Return [X, Y] of the center of cell containing provided text 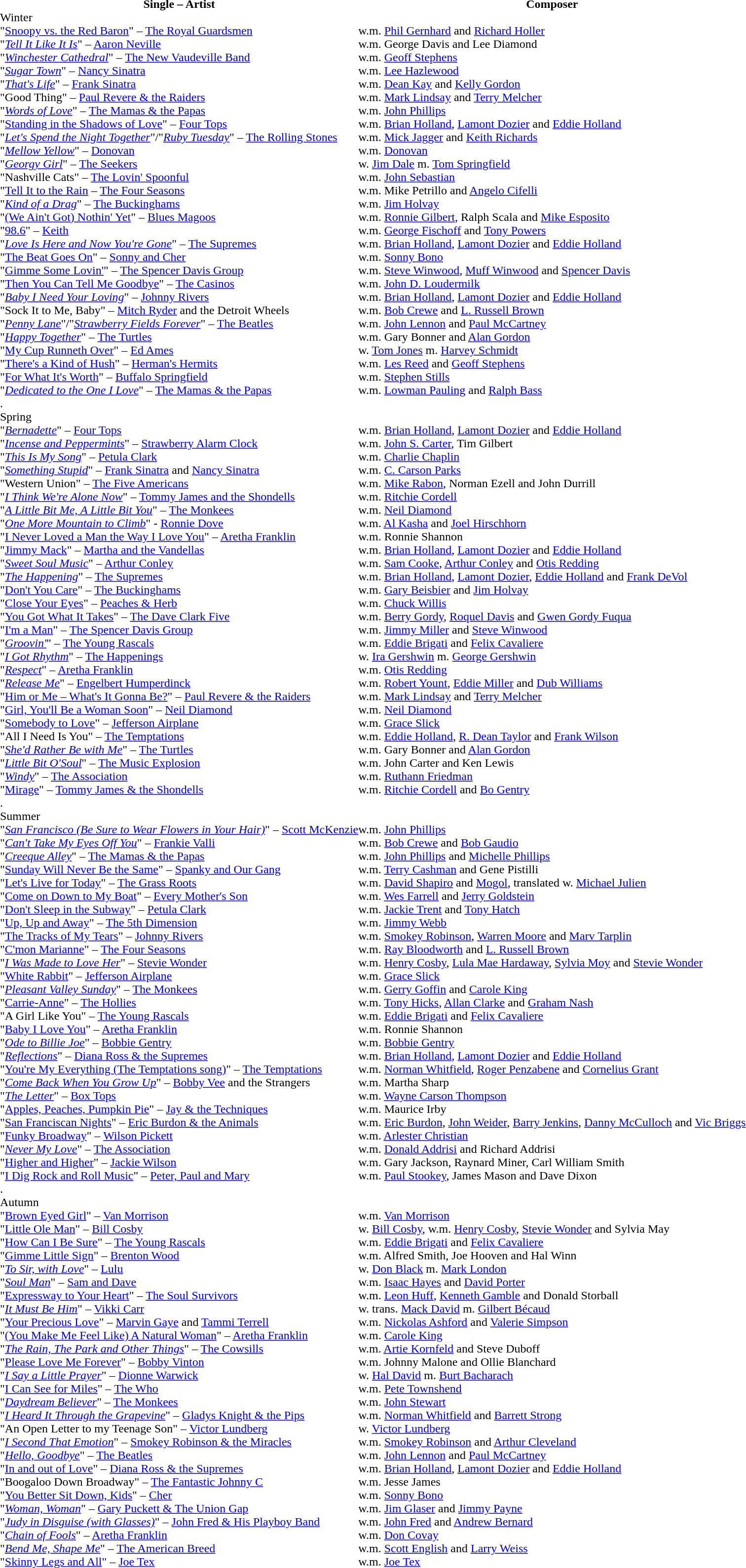
w.m. Arlester Christian [552, 1136]
w.m. Artie Kornfeld and Steve Duboff [552, 1349]
"I Was Made to Love Her" – Stevie Wonder [179, 962]
w.m. Otis Redding [552, 670]
"Don't You Care" – The Buckinghams [179, 590]
"Let's Spend the Night Together"/"Ruby Tuesday" – The Rolling Stones [179, 137]
"A Girl Like You" – The Young Rascals [179, 1016]
w.m. David Shapiro and Mogol, translated w. Michael Julien [552, 883]
"Girl, You'll Be a Woman Soon" – Neil Diamond [179, 710]
"I Heard It Through the Grapevine" – Gladys Knight & the Pips [179, 1415]
"Incense and Peppermints" – Strawberry Alarm Clock [179, 444]
"Ode to Billie Joe" – Bobbie Gentry [179, 1042]
w.m. Donald Addrisi and Richard Addrisi [552, 1149]
"Can't Take My Eyes Off You" – Frankie Valli [179, 843]
"Then You Can Tell Me Goodbye" – The Casinos [179, 284]
"Judy in Disguise (with Glasses)" – John Fred & His Playboy Band [179, 1522]
"Sugar Town" – Nancy Sinatra [179, 71]
"I Dig Rock and Roll Music" – Peter, Paul and Mary [179, 1176]
"Tell It to the Rain – The Four Seasons [179, 190]
w.m. Al Kasha and Joel Hirschhorn [552, 524]
"Carrie-Anne" – The Hollies [179, 1003]
"Your Precious Love" – Marvin Gaye and Tammi Terrell [179, 1322]
"In and out of Love" – Diana Ross & the Supremes [179, 1468]
"She'd Rather Be with Me" – The Turtles [179, 749]
"Pleasant Valley Sunday" – The Monkees [179, 989]
w.m. Eric Burdon, John Weider, Barry Jenkins, Danny McCulloch and Vic Briggs [552, 1122]
"My Cup Runneth Over" – Ed Ames [179, 350]
"(You Make Me Feel Like) A Natural Woman" – Aretha Franklin [179, 1335]
"Creeque Alley" – The Mamas & the Papas [179, 856]
"Never My Love" – The Association [179, 1149]
w. Hal David m. Burt Bacharach [552, 1376]
w.m. Norman Whitfield, Roger Penzabene and Cornelius Grant [552, 1069]
"Release Me" – Engelbert Humperdinck [179, 683]
"You Better Sit Down, Kids" – Cher [179, 1495]
w.m. Pete Townshend [552, 1389]
w.m. Wes Farrell and Jerry Goldstein [552, 896]
Summer [179, 817]
Winter [179, 18]
"Good Thing" – Paul Revere & the Raiders [179, 98]
w.m. Nickolas Ashford and Valerie Simpson [552, 1322]
"The Letter" – Box Tops [179, 1096]
"C'mon Marianne" – The Four Seasons [179, 950]
"Hello, Goodbye" – The Beatles [179, 1456]
w.m. Norman Whitfield and Barrett Strong [552, 1415]
"Standing in the Shadows of Love" – Four Tops [179, 124]
"San Francisco (Be Sure to Wear Flowers in Your Hair)" – Scott McKenzie [179, 829]
"Western Union" – The Five Americans [179, 483]
"I Can See for Miles" – The Who [179, 1389]
"Bernadette" – Four Tops [179, 430]
w.m. Steve Winwood, Muff Winwood and Spencer Davis [552, 270]
"Reflections" – Diana Ross & the Supremes [179, 1056]
"Let's Live for Today" – The Grass Roots [179, 883]
"Woman, Woman" – Gary Puckett & The Union Gap [179, 1509]
"Sock It to Me, Baby" – Mitch Ryder and the Detroit Wheels [179, 311]
"A Little Bit Me, A Little Bit You" – The Monkees [179, 510]
"Come on Down to My Boat" – Every Mother's Son [179, 896]
w.m. Johnny Malone and Ollie Blanchard [552, 1362]
"I Think We're Alone Now" – Tommy James and the Shondells [179, 497]
w.m. Ray Bloodworth and L. Russell Brown [552, 950]
"Love Is Here and Now You're Gone" – The Supremes [179, 244]
"You're My Everything (The Temptations song)" – The Temptations [179, 1069]
"Daydream Believer" – The Monkees [179, 1402]
"Groovin'" – The Young Rascals [179, 643]
"Chain of Fools" – Aretha Franklin [179, 1535]
w.m. John Carter and Ken Lewis [552, 763]
"Snoopy vs. the Red Baron" – The Royal Guardsmen [179, 31]
"I'm a Man" – The Spencer Davis Group [179, 630]
w.m. Brian Holland, Lamont Dozier, Eddie Holland and Frank DeVol [552, 577]
w.m. Terry Cashman and Gene Pistilli [552, 870]
"Higher and Higher" – Jackie Wilson [179, 1163]
w.m. Mike Rabon, Norman Ezell and John Durrill [552, 483]
w.m. Mike Petrillo and Angelo Cifelli [552, 190]
w.m. Stephen Stills [552, 377]
"All I Need Is You" – The Temptations [179, 737]
w.m. Alfred Smith, Joe Hooven and Hal Winn [552, 1255]
w.m. Isaac Hayes and David Porter [552, 1282]
"Boogaloo Down Broadway" – The Fantastic Johnny C [179, 1482]
w.m. John Sebastian [552, 178]
"I Never Loved a Man the Way I Love You" – Aretha Franklin [179, 536]
w. Tom Jones m. Harvey Schmidt [552, 350]
"Words of Love" – The Mamas & the Papas [179, 110]
w.m. John D. Loudermilk [552, 284]
"There's a Kind of Hush" – Herman's Hermits [179, 364]
"To Sir, with Love" – Lulu [179, 1269]
"White Rabbit" – Jefferson Airplane [179, 976]
"Baby I Need Your Loving" – Johnny Rivers [179, 297]
w.m. Tony Hicks, Allan Clarke and Graham Nash [552, 1003]
w.m. Ronnie Gilbert, Ralph Scala and Mike Esposito [552, 217]
"Him or Me – What's It Gonna Be?" – Paul Revere & the Raiders [179, 696]
"I Say a Little Prayer" – Dionne Warwick [179, 1376]
"I Second That Emotion" – Smokey Robinson & the Miracles [179, 1442]
w.m. John Phillips and Michelle Phillips [552, 856]
"That's Life" – Frank Sinatra [179, 84]
w.m. Martha Sharp [552, 1083]
"Dedicated to the One I Love" – The Mamas & the Papas [179, 391]
w.m. Jimmy Webb [552, 923]
w.m. Lee Hazlewood [552, 71]
"How Can I Be Sure" – The Young Rascals [179, 1243]
w. trans. Mack David m. Gilbert Bécaud [552, 1309]
"Something Stupid" – Frank Sinatra and Nancy Sinatra [179, 470]
"Windy" – The Association [179, 776]
"Brown Eyed Girl" – Van Morrison [179, 1216]
w.m. Jesse James [552, 1482]
w.m. Charlie Chaplin [552, 457]
Spring [179, 417]
w.m. Sam Cooke, Arthur Conley and Otis Redding [552, 563]
w.m. Bob Crewe and L. Russell Brown [552, 311]
w.m. Ritchie Cordell and Bo Gentry [552, 790]
w.m. C. Carson Parks [552, 470]
w.m. Les Reed and Geoff Stephens [552, 364]
Autumn [179, 1202]
"Jimmy Mack" – Martha and the Vandellas [179, 550]
"Tell It Like It Is" – Aaron Neville [179, 44]
w.m. Leon Huff, Kenneth Gamble and Donald Storball [552, 1296]
w.m. John Fred and Andrew Bernard [552, 1522]
"Respect" – Aretha Franklin [179, 670]
w.m. Jimmy Miller and Steve Winwood [552, 630]
w. Jim Dale m. Tom Springfield [552, 164]
"(We Ain't Got) Nothin' Yet" – Blues Magoos [179, 217]
"Sweet Soul Music" – Arthur Conley [179, 563]
w.m. Gary Jackson, Raynard Miner, Carl William Smith [552, 1163]
"You Got What It Takes" – The Dave Clark Five [179, 616]
w.m. Lowman Pauling and Ralph Bass [552, 391]
"The Happening" – The Supremes [179, 577]
w.m. Wayne Carson Thompson [552, 1096]
w.m. Jackie Trent and Tony Hatch [552, 909]
w.m. Gary Beisbier and Jim Holvay [552, 590]
w.m. Jim Holvay [552, 204]
"The Beat Goes On" – Sonny and Cher [179, 257]
"Georgy Girl" – The Seekers [179, 164]
w.m. Dean Kay and Kelly Gordon [552, 84]
"Penny Lane"/"Strawberry Fields Forever" – The Beatles [179, 323]
"This Is My Song" – Petula Clark [179, 457]
"Don't Sleep in the Subway" – Petula Clark [179, 909]
w.m. George Davis and Lee Diamond [552, 44]
w. Bill Cosby, w.m. Henry Cosby, Stevie Wonder and Sylvia May [552, 1229]
"Funky Broadway" – Wilson Pickett [179, 1136]
"Mellow Yellow" – Donovan [179, 151]
"Gimme Little Sign" – Brenton Wood [179, 1255]
"Nashville Cats" – The Lovin' Spoonful [179, 178]
"Winchester Cathedral" – The New Vaudeville Band [179, 57]
"It Must Be Him" – Vikki Carr [179, 1309]
w. Victor Lundberg [552, 1429]
w.m. Smokey Robinson, Warren Moore and Marv Tarplin [552, 936]
w.m. Van Morrison [552, 1216]
w.m. Phil Gernhard and Richard Holler [552, 31]
"Somebody to Love" – Jefferson Airplane [179, 723]
"I Got Rhythm" – The Happenings [179, 657]
w.m. Berry Gordy, Roquel Davis and Gwen Gordy Fuqua [552, 616]
"Apples, Peaches, Pumpkin Pie" – Jay & the Techniques [179, 1109]
"Up, Up and Away" – The 5th Dimension [179, 923]
w.m. John S. Carter, Tim Gilbert [552, 444]
w.m. Paul Stookey, James Mason and Dave Dixon [552, 1176]
w. Ira Gershwin m. George Gershwin [552, 657]
w.m. Robert Yount, Eddie Miller and Dub Williams [552, 683]
"Happy Together" – The Turtles [179, 337]
"The Tracks of My Tears" – Johnny Rivers [179, 936]
"Little Bit O'Soul" – The Music Explosion [179, 763]
w.m. Ruthann Friedman [552, 776]
"Come Back When You Grow Up" – Bobby Vee and the Strangers [179, 1083]
w.m. Carole King [552, 1335]
"Please Love Me Forever" – Bobby Vinton [179, 1362]
"For What It's Worth" – Buffalo Springfield [179, 377]
"98.6" – Keith [179, 231]
w.m. Scott English and Larry Weiss [552, 1548]
"Close Your Eyes" – Peaches & Herb [179, 604]
"Little Ole Man" – Bill Cosby [179, 1229]
"Mirage" – Tommy James & the Shondells [179, 790]
w.m. John Stewart [552, 1402]
w.m. Geoff Stephens [552, 57]
"Expressway to Your Heart" – The Soul Survivors [179, 1296]
w.m. Mick Jagger and Keith Richards [552, 137]
w.m. Eddie Holland, R. Dean Taylor and Frank Wilson [552, 737]
"An Open Letter to my Teenage Son" – Victor Lundberg [179, 1429]
w.m. Donovan [552, 151]
w.m. George Fischoff and Tony Powers [552, 231]
"Soul Man" – Sam and Dave [179, 1282]
w.m. Maurice Irby [552, 1109]
"Gimme Some Lovin'" – The Spencer Davis Group [179, 270]
w.m. Jim Glaser and Jimmy Payne [552, 1509]
"San Franciscan Nights" – Eric Burdon & the Animals [179, 1122]
"Sunday Will Never Be the Same" – Spanky and Our Gang [179, 870]
"The Rain, The Park and Other Things" – The Cowsills [179, 1349]
w.m. Ritchie Cordell [552, 497]
"Kind of a Drag" – The Buckinghams [179, 204]
"Bend Me, Shape Me" – The American Breed [179, 1548]
w.m. Bob Crewe and Bob Gaudio [552, 843]
w.m. Don Covay [552, 1535]
w.m. Smokey Robinson and Arthur Cleveland [552, 1442]
w. Don Black m. Mark London [552, 1269]
w.m. Bobbie Gentry [552, 1042]
w.m. Henry Cosby, Lula Mae Hardaway, Sylvia Moy and Stevie Wonder [552, 962]
"Baby I Love You" – Aretha Franklin [179, 1030]
w.m. Chuck Willis [552, 604]
"One More Mountain to Climb" - Ronnie Dove [179, 524]
w.m. Gerry Goffin and Carole King [552, 989]
